Provide the (X, Y) coordinate of the cell's center where the given text is located.  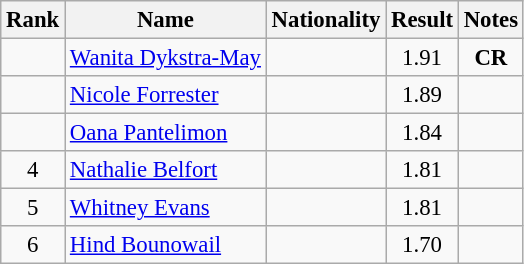
Result (422, 20)
Rank (33, 20)
Whitney Evans (166, 208)
Nicole Forrester (166, 95)
1.91 (422, 58)
Nathalie Belfort (166, 170)
5 (33, 208)
4 (33, 170)
CR (490, 58)
1.84 (422, 133)
Oana Pantelimon (166, 133)
Notes (490, 20)
Nationality (326, 20)
Name (166, 20)
Wanita Dykstra-May (166, 58)
6 (33, 245)
1.89 (422, 95)
1.70 (422, 245)
Hind Bounowail (166, 245)
